Locate the cell with the specified text and output its [X, Y] center coordinate. 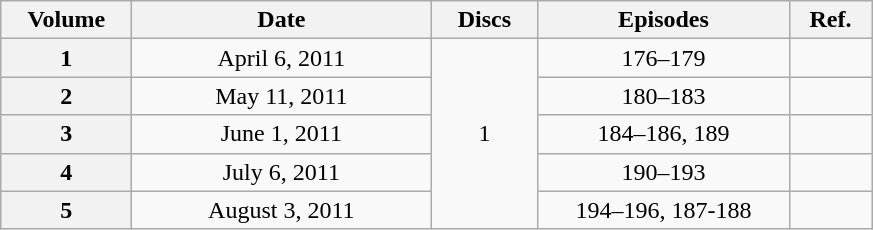
194–196, 187-188 [664, 210]
5 [66, 210]
Volume [66, 20]
Episodes [664, 20]
April 6, 2011 [282, 58]
Date [282, 20]
Ref. [830, 20]
July 6, 2011 [282, 172]
2 [66, 96]
3 [66, 134]
180–183 [664, 96]
184–186, 189 [664, 134]
May 11, 2011 [282, 96]
4 [66, 172]
June 1, 2011 [282, 134]
190–193 [664, 172]
August 3, 2011 [282, 210]
176–179 [664, 58]
Discs [484, 20]
